Scan for the cell matching the given text and deliver its (x, y) coordinate at center. 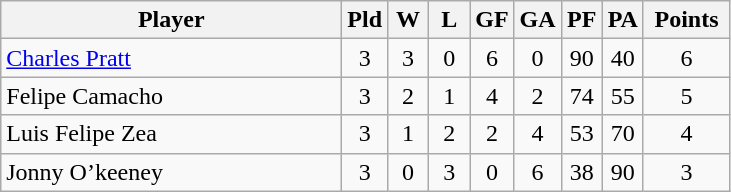
W (408, 20)
38 (582, 172)
Felipe Camacho (172, 96)
74 (582, 96)
Luis Felipe Zea (172, 134)
PF (582, 20)
40 (622, 58)
Player (172, 20)
GA (538, 20)
L (450, 20)
Pld (365, 20)
Jonny O’keeney (172, 172)
55 (622, 96)
PA (622, 20)
Charles Pratt (172, 58)
70 (622, 134)
GF (492, 20)
Points (686, 20)
53 (582, 134)
5 (686, 96)
